Scan for the cell matching the given text and deliver its (x, y) coordinate at center. 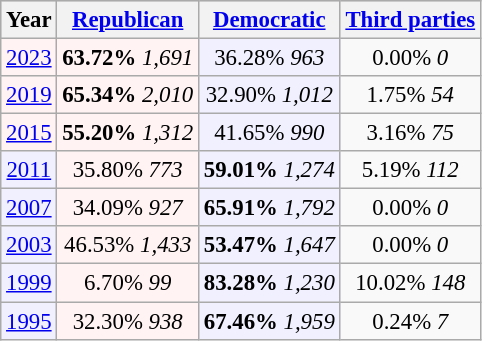
2023 (29, 58)
32.90% 1,012 (269, 95)
0.24% 7 (410, 321)
Democratic (269, 20)
2003 (29, 245)
65.34% 2,010 (128, 95)
83.28% 1,230 (269, 283)
55.20% 1,312 (128, 133)
59.01% 1,274 (269, 170)
2011 (29, 170)
32.30% 938 (128, 321)
10.02% 148 (410, 283)
6.70% 99 (128, 283)
Republican (128, 20)
3.16% 75 (410, 133)
5.19% 112 (410, 170)
46.53% 1,433 (128, 245)
Third parties (410, 20)
65.91% 1,792 (269, 208)
2019 (29, 95)
67.46% 1,959 (269, 321)
Year (29, 20)
1.75% 54 (410, 95)
2015 (29, 133)
34.09% 927 (128, 208)
1999 (29, 283)
2007 (29, 208)
1995 (29, 321)
41.65% 990 (269, 133)
53.47% 1,647 (269, 245)
63.72% 1,691 (128, 58)
36.28% 963 (269, 58)
35.80% 773 (128, 170)
